Determine the (x, y) coordinate at the center of the cell enclosing the given text.  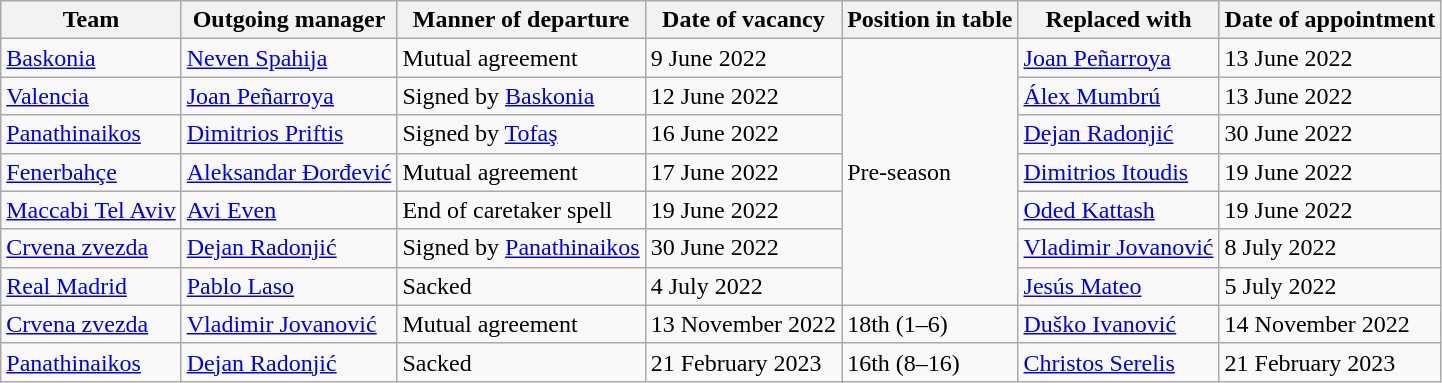
End of caretaker spell (521, 210)
Christos Serelis (1118, 362)
Manner of departure (521, 20)
Pre-season (930, 172)
Neven Spahija (289, 58)
16 June 2022 (743, 134)
Dimitrios Itoudis (1118, 172)
Álex Mumbrú (1118, 96)
12 June 2022 (743, 96)
Duško Ivanović (1118, 324)
Baskonia (91, 58)
17 June 2022 (743, 172)
Oded Kattash (1118, 210)
Real Madrid (91, 286)
4 July 2022 (743, 286)
Team (91, 20)
Date of vacancy (743, 20)
Jesús Mateo (1118, 286)
14 November 2022 (1330, 324)
Signed by Baskonia (521, 96)
Dimitrios Priftis (289, 134)
Signed by Tofaş (521, 134)
9 June 2022 (743, 58)
Date of appointment (1330, 20)
5 July 2022 (1330, 286)
Pablo Laso (289, 286)
8 July 2022 (1330, 248)
Fenerbahçe (91, 172)
Position in table (930, 20)
Maccabi Tel Aviv (91, 210)
18th (1–6) (930, 324)
16th (8–16) (930, 362)
Replaced with (1118, 20)
Aleksandar Đorđević (289, 172)
Valencia (91, 96)
Outgoing manager (289, 20)
Signed by Panathinaikos (521, 248)
Avi Even (289, 210)
13 November 2022 (743, 324)
